Search for the cell housing the specified text and yield its [X, Y] center coordinate. 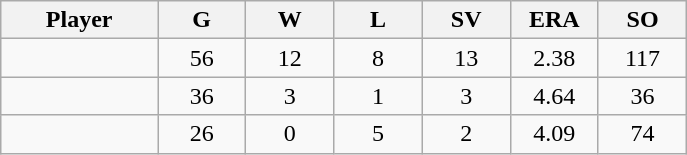
5 [378, 134]
74 [642, 134]
13 [466, 58]
4.09 [554, 134]
56 [202, 58]
W [290, 20]
2 [466, 134]
ERA [554, 20]
SV [466, 20]
4.64 [554, 96]
SO [642, 20]
8 [378, 58]
Player [80, 20]
1 [378, 96]
L [378, 20]
0 [290, 134]
2.38 [554, 58]
117 [642, 58]
26 [202, 134]
12 [290, 58]
G [202, 20]
